For the text-containing cell, return its midpoint in [x, y] coordinate format. 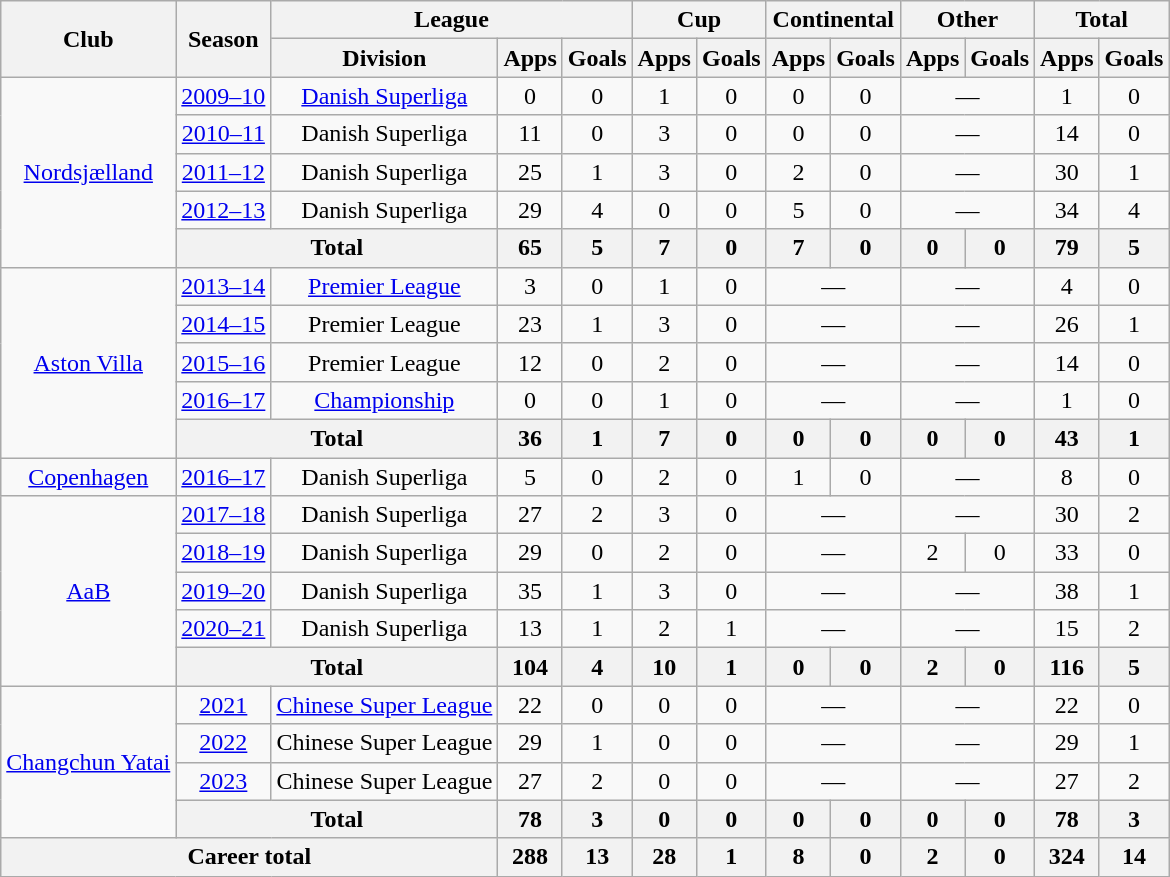
2014–15 [224, 324]
2012–13 [224, 210]
34 [1067, 210]
33 [1067, 553]
2009–10 [224, 96]
AaB [88, 591]
65 [530, 248]
League [452, 20]
Changchun Yatai [88, 762]
11 [530, 134]
Season [224, 39]
Copenhagen [88, 477]
2019–20 [224, 591]
Division [384, 58]
25 [530, 172]
36 [530, 438]
Championship [384, 400]
43 [1067, 438]
Aston Villa [88, 362]
23 [530, 324]
324 [1067, 857]
2021 [224, 705]
2022 [224, 743]
2011–12 [224, 172]
10 [664, 667]
28 [664, 857]
288 [530, 857]
79 [1067, 248]
Cup [699, 20]
2020–21 [224, 629]
2023 [224, 781]
2010–11 [224, 134]
2013–14 [224, 286]
Nordsjælland [88, 172]
2015–16 [224, 362]
Club [88, 39]
38 [1067, 591]
Other [967, 20]
116 [1067, 667]
12 [530, 362]
2017–18 [224, 515]
104 [530, 667]
15 [1067, 629]
26 [1067, 324]
2018–19 [224, 553]
Career total [250, 857]
35 [530, 591]
Continental [833, 20]
